Locate the cell with the specified text and output its (x, y) center coordinate. 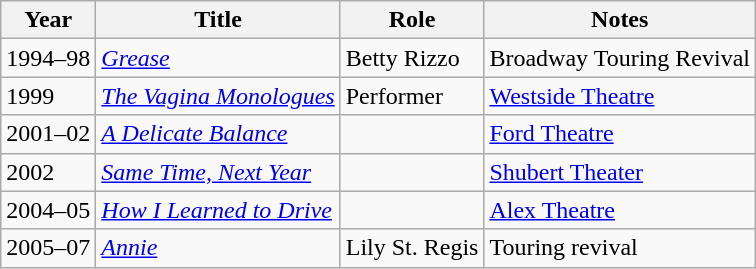
Role (412, 20)
Alex Theatre (620, 210)
Performer (412, 96)
Year (48, 20)
Shubert Theater (620, 172)
Lily St. Regis (412, 248)
2005–07 (48, 248)
Title (218, 20)
2001–02 (48, 134)
Ford Theatre (620, 134)
How I Learned to Drive (218, 210)
Same Time, Next Year (218, 172)
Notes (620, 20)
2004–05 (48, 210)
1999 (48, 96)
Touring revival (620, 248)
Betty Rizzo (412, 58)
A Delicate Balance (218, 134)
Broadway Touring Revival (620, 58)
2002 (48, 172)
1994–98 (48, 58)
The Vagina Monologues (218, 96)
Annie (218, 248)
Grease (218, 58)
Westside Theatre (620, 96)
